Detect which cell encompasses the target text, then output its [x, y] center coordinate. 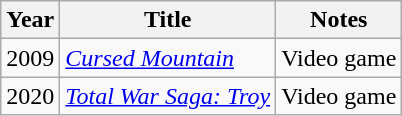
2009 [30, 58]
Notes [339, 20]
Title [168, 20]
Total War Saga: Troy [168, 96]
Cursed Mountain [168, 58]
Year [30, 20]
2020 [30, 96]
